Extract the (x, y) coordinate from the center of the cell holding the provided text.  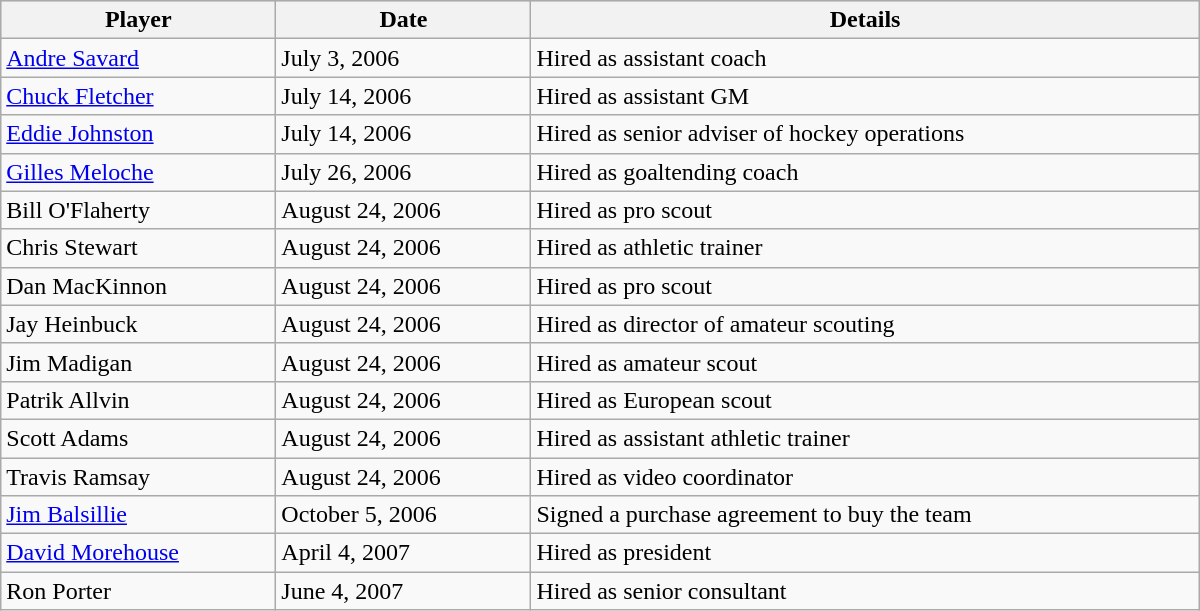
David Morehouse (138, 553)
Hired as athletic trainer (865, 248)
Hired as goaltending coach (865, 172)
Ron Porter (138, 591)
Chris Stewart (138, 248)
Signed a purchase agreement to buy the team (865, 515)
Hired as European scout (865, 400)
Hired as video coordinator (865, 477)
Hired as assistant coach (865, 58)
Date (404, 20)
Hired as senior consultant (865, 591)
Hired as assistant GM (865, 96)
Jay Heinbuck (138, 324)
Hired as director of amateur scouting (865, 324)
Jim Madigan (138, 362)
June 4, 2007 (404, 591)
Andre Savard (138, 58)
Hired as assistant athletic trainer (865, 438)
Dan MacKinnon (138, 286)
Chuck Fletcher (138, 96)
Player (138, 20)
Eddie Johnston (138, 134)
April 4, 2007 (404, 553)
Bill O'Flaherty (138, 210)
Gilles Meloche (138, 172)
Travis Ramsay (138, 477)
July 26, 2006 (404, 172)
October 5, 2006 (404, 515)
Patrik Allvin (138, 400)
Hired as senior adviser of hockey operations (865, 134)
Hired as president (865, 553)
Hired as amateur scout (865, 362)
Details (865, 20)
Jim Balsillie (138, 515)
July 3, 2006 (404, 58)
Scott Adams (138, 438)
